Find where the given text appears and provide that cell's center as (x, y) coordinate. 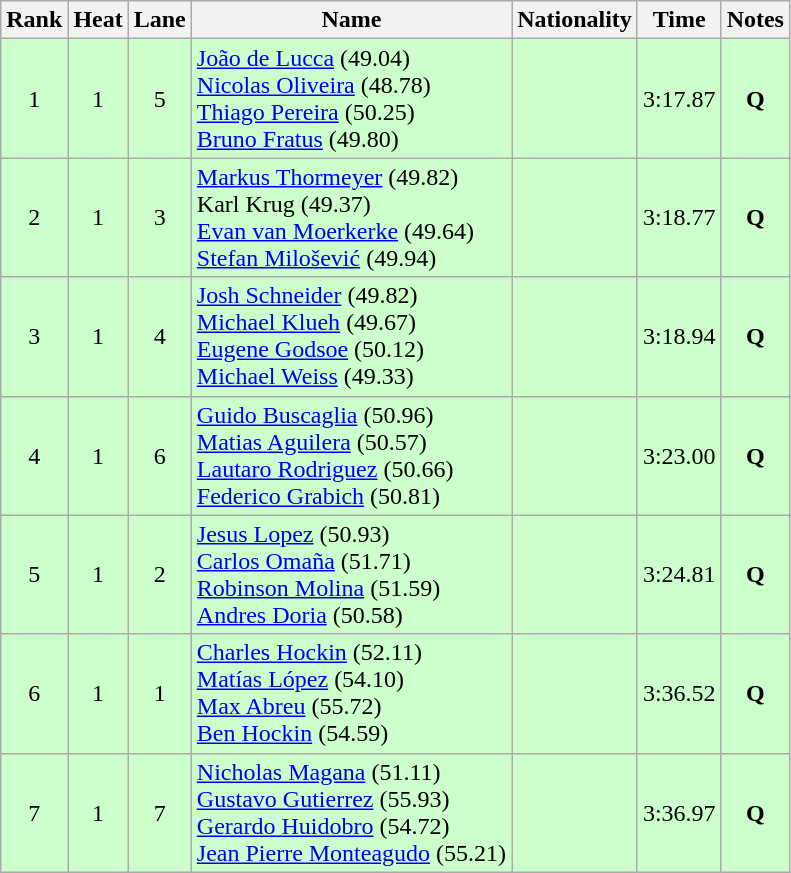
3:36.97 (679, 812)
Markus Thormeyer (49.82)Karl Krug (49.37)Evan van Moerkerke (49.64)Stefan Milošević (49.94) (351, 218)
3:18.94 (679, 336)
Heat (98, 20)
Jesus Lopez (50.93)Carlos Omaña (51.71)Robinson Molina (51.59)Andres Doria (50.58) (351, 574)
3:17.87 (679, 98)
Name (351, 20)
Time (679, 20)
Rank (34, 20)
Josh Schneider (49.82)Michael Klueh (49.67)Eugene Godsoe (50.12)Michael Weiss (49.33) (351, 336)
Lane (160, 20)
3:36.52 (679, 694)
3:24.81 (679, 574)
Nicholas Magana (51.11)Gustavo Gutierrez (55.93)Gerardo Huidobro (54.72)Jean Pierre Monteagudo (55.21) (351, 812)
Notes (755, 20)
João de Lucca (49.04)Nicolas Oliveira (48.78)Thiago Pereira (50.25)Bruno Fratus (49.80) (351, 98)
Charles Hockin (52.11)Matías López (54.10)Max Abreu (55.72)Ben Hockin (54.59) (351, 694)
3:18.77 (679, 218)
3:23.00 (679, 456)
Nationality (575, 20)
Guido Buscaglia (50.96)Matias Aguilera (50.57)Lautaro Rodriguez (50.66)Federico Grabich (50.81) (351, 456)
